Detect which cell encompasses the target text, then output its [x, y] center coordinate. 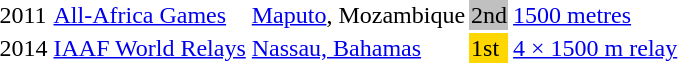
IAAF World Relays [150, 48]
All-Africa Games [150, 15]
Nassau, Bahamas [358, 48]
2nd [490, 15]
1st [490, 48]
Maputo, Mozambique [358, 15]
